Provide the (x, y) coordinate of the cell's center where the given text is located.  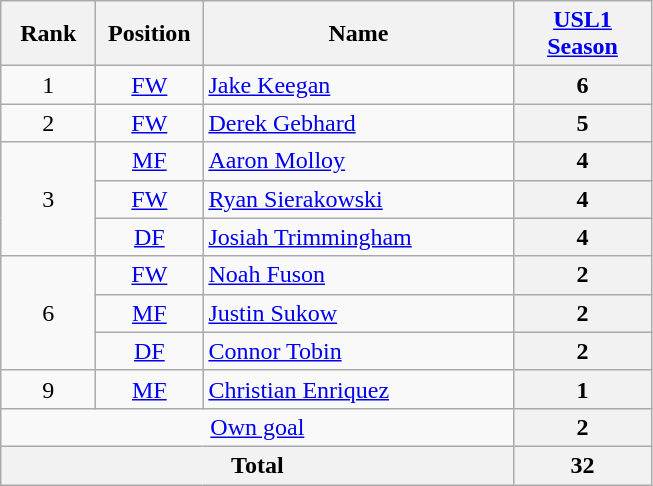
Jake Keegan (358, 85)
Noah Fuson (358, 275)
Aaron Molloy (358, 161)
USL1 Season (582, 34)
5 (582, 123)
3 (48, 199)
Rank (48, 34)
Name (358, 34)
Own goal (258, 427)
Josiah Trimmingham (358, 237)
Justin Sukow (358, 313)
32 (582, 465)
Connor Tobin (358, 351)
Derek Gebhard (358, 123)
Ryan Sierakowski (358, 199)
Position (150, 34)
Christian Enriquez (358, 389)
Total (258, 465)
9 (48, 389)
